Extract the (x, y) coordinate from the center of the cell holding the provided text.  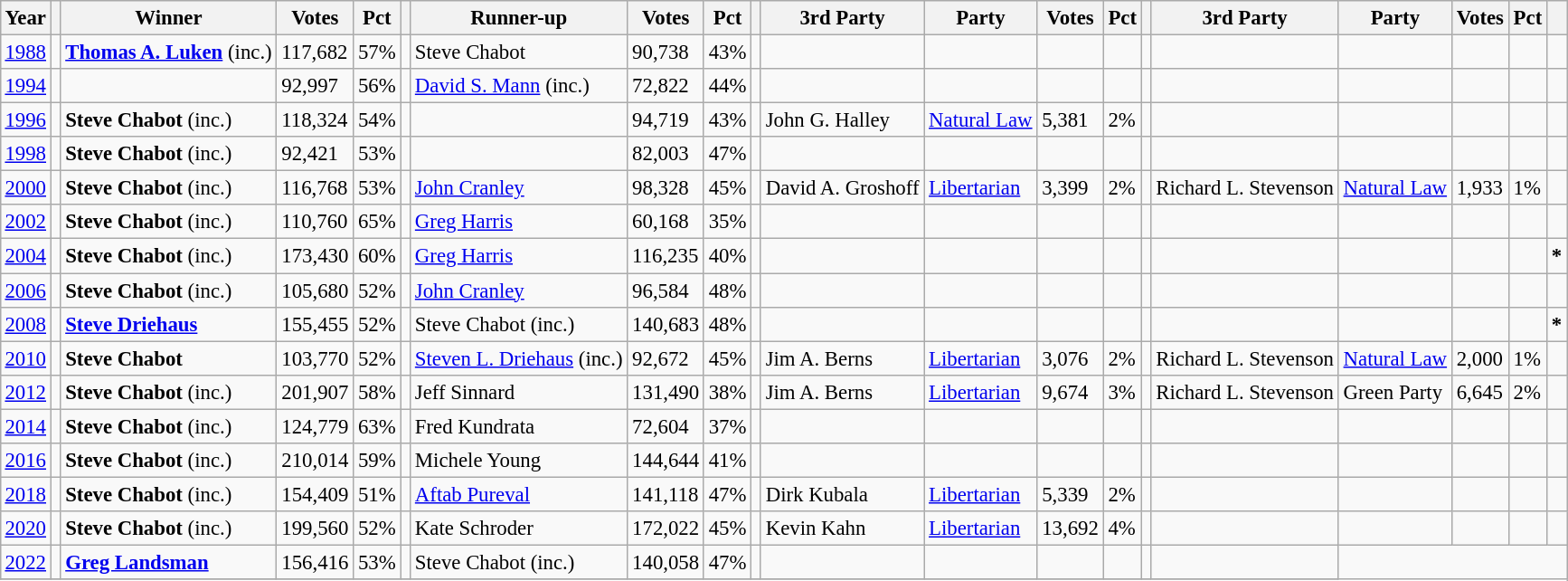
172,022 (666, 529)
201,907 (315, 392)
82,003 (666, 154)
Runner-up (519, 18)
Aftab Pureval (519, 494)
2016 (25, 460)
117,682 (315, 52)
2006 (25, 290)
57% (377, 52)
58% (377, 392)
2000 (25, 188)
140,058 (666, 562)
60% (377, 256)
2010 (25, 358)
105,680 (315, 290)
210,014 (315, 460)
156,416 (315, 562)
2002 (25, 222)
Green Party (1394, 392)
92,997 (315, 86)
92,672 (666, 358)
13,692 (1071, 529)
9,674 (1071, 392)
35% (727, 222)
173,430 (315, 256)
90,738 (666, 52)
Steven L. Driehaus (inc.) (519, 358)
Steve Driehaus (168, 324)
40% (727, 256)
David S. Mann (inc.) (519, 86)
4% (1122, 529)
110,760 (315, 222)
3,399 (1071, 188)
103,770 (315, 358)
41% (727, 460)
96,584 (666, 290)
92,421 (315, 154)
2,000 (1479, 358)
94,719 (666, 120)
Kate Schroder (519, 529)
1994 (25, 86)
124,779 (315, 426)
60,168 (666, 222)
63% (377, 426)
1,933 (1479, 188)
98,328 (666, 188)
David A. Groshoff (842, 188)
Fred Kundrata (519, 426)
51% (377, 494)
155,455 (315, 324)
154,409 (315, 494)
2022 (25, 562)
199,560 (315, 529)
116,768 (315, 188)
2020 (25, 529)
Jeff Sinnard (519, 392)
72,822 (666, 86)
3% (1122, 392)
Year (25, 18)
1998 (25, 154)
44% (727, 86)
Michele Young (519, 460)
131,490 (666, 392)
Thomas A. Luken (inc.) (168, 52)
54% (377, 120)
3,076 (1071, 358)
Kevin Kahn (842, 529)
2012 (25, 392)
1996 (25, 120)
72,604 (666, 426)
5,339 (1071, 494)
144,644 (666, 460)
59% (377, 460)
38% (727, 392)
141,118 (666, 494)
6,645 (1479, 392)
37% (727, 426)
Greg Landsman (168, 562)
2018 (25, 494)
Dirk Kubala (842, 494)
1988 (25, 52)
56% (377, 86)
65% (377, 222)
Winner (168, 18)
2008 (25, 324)
118,324 (315, 120)
5,381 (1071, 120)
John G. Halley (842, 120)
2004 (25, 256)
116,235 (666, 256)
140,683 (666, 324)
2014 (25, 426)
